Determine the [X, Y] coordinate at the center of the cell enclosing the given text.  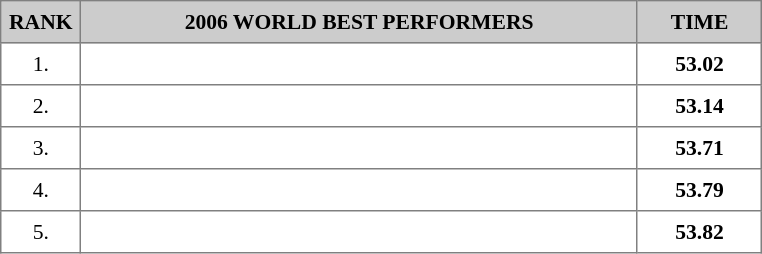
RANK [41, 22]
2. [41, 106]
3. [41, 148]
4. [41, 190]
53.79 [699, 190]
53.71 [699, 148]
5. [41, 232]
2006 WORLD BEST PERFORMERS [359, 22]
53.14 [699, 106]
53.02 [699, 64]
TIME [699, 22]
1. [41, 64]
53.82 [699, 232]
